Scan for the cell matching the given text and deliver its [x, y] coordinate at center. 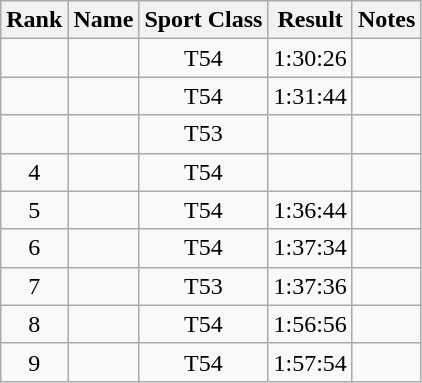
4 [34, 172]
1:57:54 [310, 362]
1:30:26 [310, 58]
1:37:34 [310, 248]
Rank [34, 20]
Name [104, 20]
6 [34, 248]
9 [34, 362]
1:37:36 [310, 286]
7 [34, 286]
8 [34, 324]
Sport Class [204, 20]
1:56:56 [310, 324]
Result [310, 20]
1:31:44 [310, 96]
1:36:44 [310, 210]
5 [34, 210]
Notes [386, 20]
